Extract the (x, y) coordinate from the center of the cell holding the provided text.  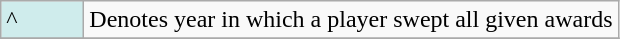
Denotes year in which a player swept all given awards (351, 20)
^ (42, 20)
